Return the (x, y) coordinate for the center point of the cell that contains the specified text.  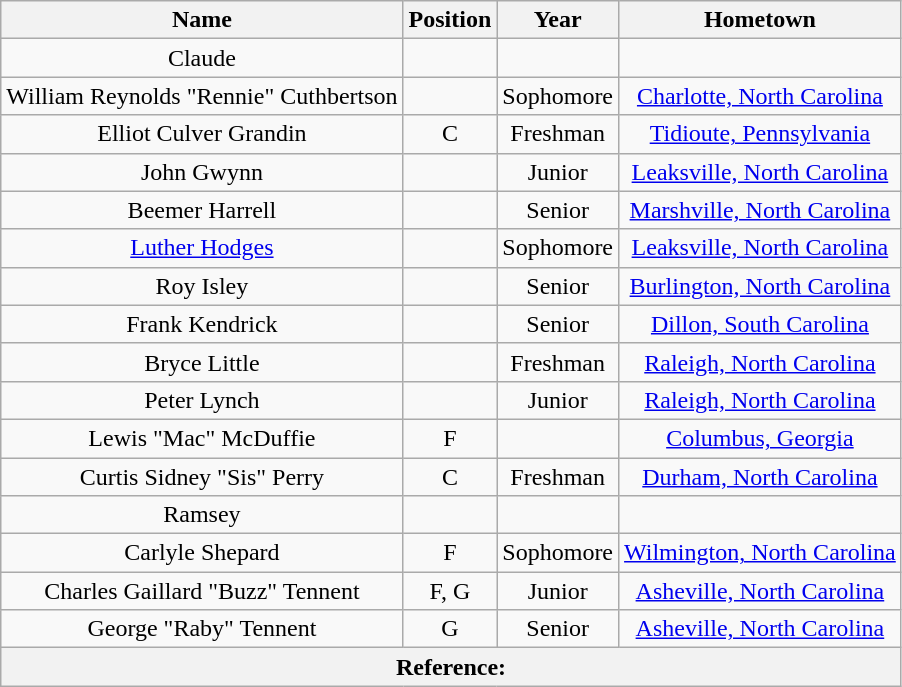
Beemer Harrell (202, 210)
Columbus, Georgia (760, 438)
Charles Gaillard "Buzz" Tennent (202, 591)
Year (558, 20)
G (450, 629)
Peter Lynch (202, 400)
Roy Isley (202, 286)
Hometown (760, 20)
Bryce Little (202, 362)
Lewis "Mac" McDuffie (202, 438)
Reference: (452, 667)
William Reynolds "Rennie" Cuthbertson (202, 96)
Tidioute, Pennsylvania (760, 134)
Wilmington, North Carolina (760, 553)
Ramsey (202, 515)
Marshville, North Carolina (760, 210)
Durham, North Carolina (760, 477)
Luther Hodges (202, 248)
Charlotte, North Carolina (760, 96)
F, G (450, 591)
Frank Kendrick (202, 324)
John Gwynn (202, 172)
Burlington, North Carolina (760, 286)
Position (450, 20)
Claude (202, 58)
Name (202, 20)
Elliot Culver Grandin (202, 134)
Carlyle Shepard (202, 553)
Dillon, South Carolina (760, 324)
Curtis Sidney "Sis" Perry (202, 477)
George "Raby" Tennent (202, 629)
